Output the (X, Y) coordinate of the center of the cell containing the given text.  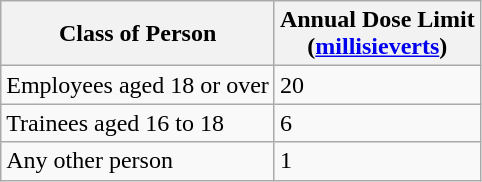
Employees aged 18 or over (138, 85)
Class of Person (138, 34)
20 (377, 85)
6 (377, 123)
1 (377, 161)
Trainees aged 16 to 18 (138, 123)
Annual Dose Limit(millisieverts) (377, 34)
Any other person (138, 161)
